From the cell containing the given text, extract its center point as [X, Y] coordinate. 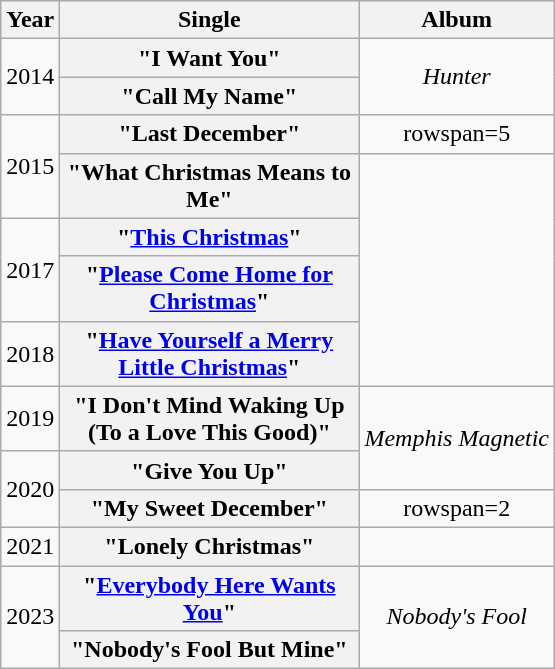
Nobody's Fool [457, 618]
2020 [30, 489]
2014 [30, 77]
"I Want You" [210, 58]
"Lonely Christmas" [210, 546]
2023 [30, 618]
"Give You Up" [210, 470]
2017 [30, 270]
Year [30, 20]
rowspan=5 [457, 134]
Album [457, 20]
"Nobody's Fool But Mine" [210, 650]
"Have Yourself a Merry Little Christmas" [210, 354]
"I Don't Mind Waking Up (To a Love This Good)" [210, 418]
"Everybody Here Wants You" [210, 598]
"My Sweet December" [210, 508]
2015 [30, 166]
"Please Come Home for Christmas" [210, 288]
Hunter [457, 77]
"What Christmas Means to Me" [210, 186]
2021 [30, 546]
Single [210, 20]
2018 [30, 354]
"Last December" [210, 134]
"This Christmas" [210, 237]
"Call My Name" [210, 96]
2019 [30, 418]
rowspan=2 [457, 508]
Memphis Magnetic [457, 438]
